Return (x, y) of the center of cell containing provided text 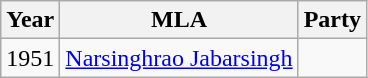
Party (332, 20)
Year (30, 20)
Narsinghrao Jabarsingh (179, 58)
MLA (179, 20)
1951 (30, 58)
